Output the [X, Y] coordinate of the center of the cell containing the given text.  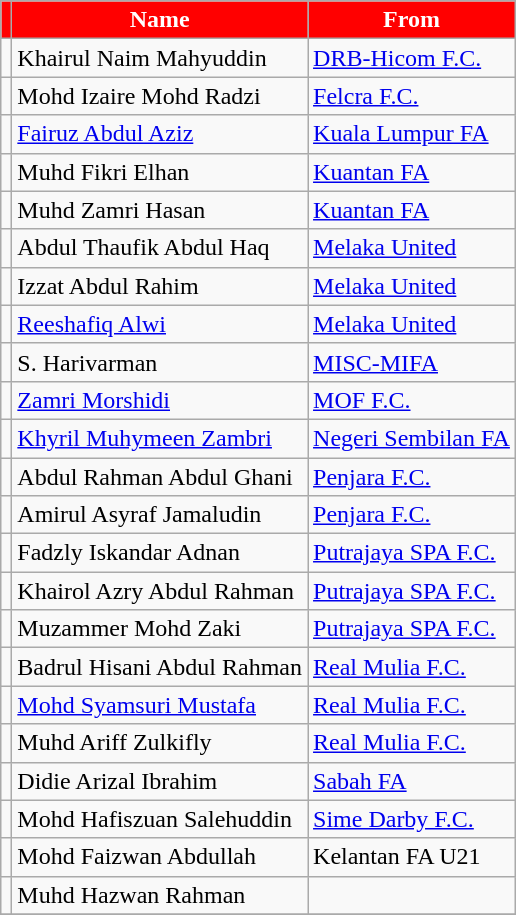
S. Harivarman [160, 362]
Kuala Lumpur FA [412, 134]
Muhd Fikri Elhan [160, 172]
Kelantan FA U21 [412, 857]
Mohd Faizwan Abdullah [160, 857]
Amirul Asyraf Jamaludin [160, 515]
From [412, 20]
Khairul Naim Mahyuddin [160, 58]
Khyril Muhymeen Zambri [160, 438]
DRB-Hicom F.C. [412, 58]
Name [160, 20]
Reeshafiq Alwi [160, 324]
Muhd Ariff Zulkifly [160, 743]
Fairuz Abdul Aziz [160, 134]
Sabah FA [412, 781]
MOF F.C. [412, 400]
Abdul Thaufik Abdul Haq [160, 248]
Muhd Hazwan Rahman [160, 895]
Muhd Zamri Hasan [160, 210]
Muzammer Mohd Zaki [160, 629]
Negeri Sembilan FA [412, 438]
Fadzly Iskandar Adnan [160, 553]
Izzat Abdul Rahim [160, 286]
Khairol Azry Abdul Rahman [160, 591]
Sime Darby F.C. [412, 819]
Mohd Hafiszuan Salehuddin [160, 819]
Abdul Rahman Abdul Ghani [160, 477]
Didie Arizal Ibrahim [160, 781]
Mohd Izaire Mohd Radzi [160, 96]
Badrul Hisani Abdul Rahman [160, 667]
Zamri Morshidi [160, 400]
Felcra F.C. [412, 96]
Mohd Syamsuri Mustafa [160, 705]
MISC-MIFA [412, 362]
